From the cell containing the given text, extract its center point as (X, Y) coordinate. 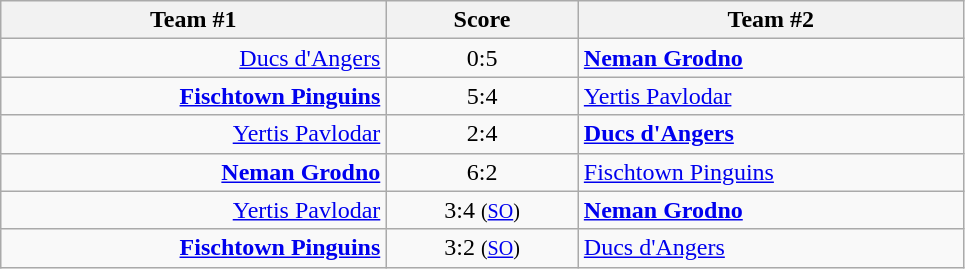
6:2 (482, 172)
3:4 (SO) (482, 210)
3:2 (SO) (482, 248)
0:5 (482, 58)
Score (482, 20)
5:4 (482, 96)
Team #1 (194, 20)
2:4 (482, 134)
Team #2 (770, 20)
